Output the [X, Y] coordinate of the center of the cell containing the given text.  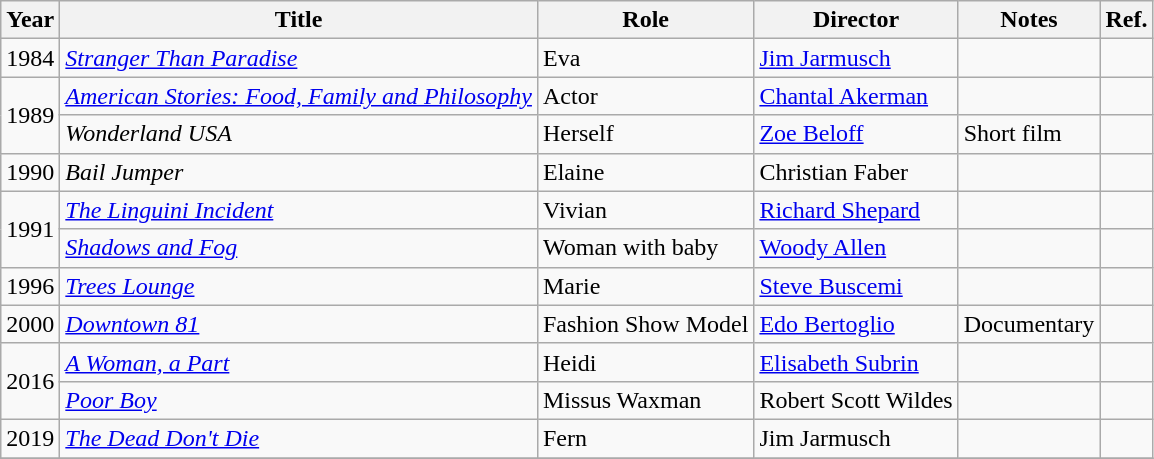
1991 [30, 229]
Woman with baby [645, 248]
The Dead Don't Die [299, 438]
Chantal Akerman [856, 96]
Downtown 81 [299, 324]
Actor [645, 96]
Ref. [1126, 20]
Steve Buscemi [856, 286]
A Woman, a Part [299, 362]
Elisabeth Subrin [856, 362]
Bail Jumper [299, 172]
1996 [30, 286]
Christian Faber [856, 172]
Shadows and Fog [299, 248]
The Linguini Incident [299, 210]
American Stories: Food, Family and Philosophy [299, 96]
Edo Bertoglio [856, 324]
Stranger Than Paradise [299, 58]
Eva [645, 58]
Short film [1029, 134]
Documentary [1029, 324]
Fashion Show Model [645, 324]
Marie [645, 286]
Missus Waxman [645, 400]
Herself [645, 134]
Woody Allen [856, 248]
Title [299, 20]
Trees Lounge [299, 286]
Richard Shepard [856, 210]
1989 [30, 115]
Year [30, 20]
Wonderland USA [299, 134]
Heidi [645, 362]
Poor Boy [299, 400]
2000 [30, 324]
1984 [30, 58]
2019 [30, 438]
2016 [30, 381]
Role [645, 20]
Director [856, 20]
1990 [30, 172]
Elaine [645, 172]
Vivian [645, 210]
Fern [645, 438]
Robert Scott Wildes [856, 400]
Zoe Beloff [856, 134]
Notes [1029, 20]
